Pinpoint the cell where the given text exists, returning its (X, Y) midpoint coordinate. 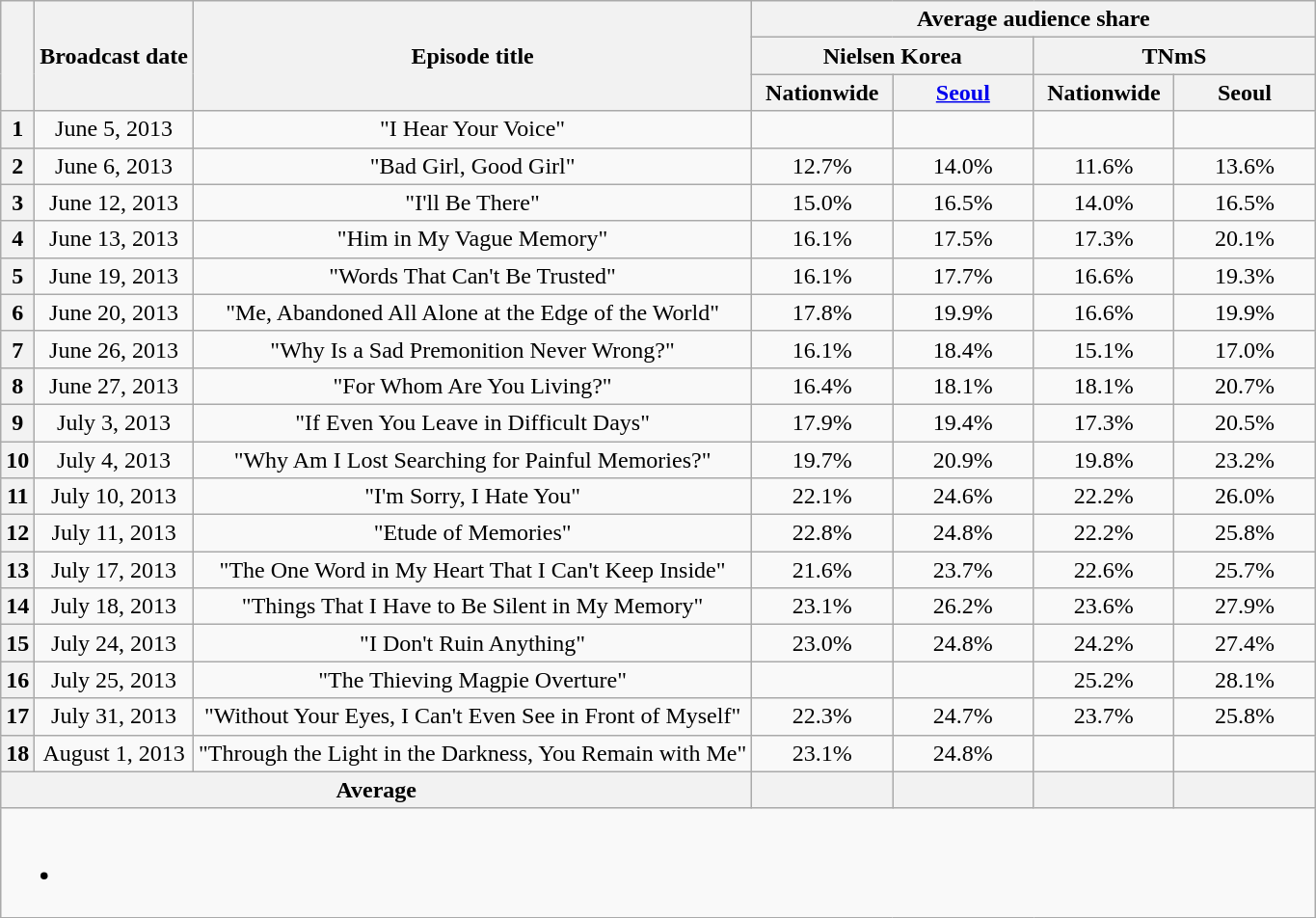
12.7% (822, 166)
27.4% (1245, 643)
June 12, 2013 (114, 202)
13.6% (1245, 166)
July 25, 2013 (114, 680)
24.6% (963, 497)
August 1, 2013 (114, 753)
"Words That Can't Be Trusted" (472, 276)
Nielsen Korea (893, 56)
8 (17, 386)
25.7% (1245, 570)
July 18, 2013 (114, 607)
11 (17, 497)
11.6% (1104, 166)
5 (17, 276)
"Things That I Have to Be Silent in My Memory" (472, 607)
19.3% (1245, 276)
July 24, 2013 (114, 643)
"Through the Light in the Darkness, You Remain with Me" (472, 753)
20.1% (1245, 239)
9 (17, 422)
1 (17, 129)
22.3% (822, 716)
17.9% (822, 422)
12 (17, 533)
22.8% (822, 533)
20.7% (1245, 386)
22.6% (1104, 570)
July 4, 2013 (114, 460)
"For Whom Are You Living?" (472, 386)
"If Even You Leave in Difficult Days" (472, 422)
19.8% (1104, 460)
Average audience share (1034, 19)
15.1% (1104, 349)
"Me, Abandoned All Alone at the Edge of the World" (472, 312)
July 10, 2013 (114, 497)
July 31, 2013 (114, 716)
19.4% (963, 422)
6 (17, 312)
Average (376, 790)
17 (17, 716)
16.4% (822, 386)
June 19, 2013 (114, 276)
25.2% (1104, 680)
"I Hear Your Voice" (472, 129)
"I Don't Ruin Anything" (472, 643)
18.4% (963, 349)
"The One Word in My Heart That I Can't Keep Inside" (472, 570)
26.0% (1245, 497)
"Etude of Memories" (472, 533)
3 (17, 202)
Episode title (472, 56)
7 (17, 349)
27.9% (1245, 607)
15 (17, 643)
10 (17, 460)
17.7% (963, 276)
"Him in My Vague Memory" (472, 239)
18 (17, 753)
28.1% (1245, 680)
23.2% (1245, 460)
June 27, 2013 (114, 386)
20.5% (1245, 422)
June 20, 2013 (114, 312)
23.0% (822, 643)
"Why Am I Lost Searching for Painful Memories?" (472, 460)
23.6% (1104, 607)
26.2% (963, 607)
July 11, 2013 (114, 533)
17.0% (1245, 349)
July 17, 2013 (114, 570)
"Without Your Eyes, I Can't Even See in Front of Myself" (472, 716)
15.0% (822, 202)
June 5, 2013 (114, 129)
Broadcast date (114, 56)
June 26, 2013 (114, 349)
"I'm Sorry, I Hate You" (472, 497)
4 (17, 239)
22.1% (822, 497)
"Bad Girl, Good Girl" (472, 166)
June 6, 2013 (114, 166)
"The Thieving Magpie Overture" (472, 680)
"Why Is a Sad Premonition Never Wrong?" (472, 349)
14 (17, 607)
21.6% (822, 570)
17.5% (963, 239)
June 13, 2013 (114, 239)
13 (17, 570)
"I'll Be There" (472, 202)
19.7% (822, 460)
2 (17, 166)
24.7% (963, 716)
July 3, 2013 (114, 422)
17.8% (822, 312)
24.2% (1104, 643)
20.9% (963, 460)
TNmS (1174, 56)
16 (17, 680)
